Capture the cell that displays the provided text and extract its (X, Y) central coordinate. 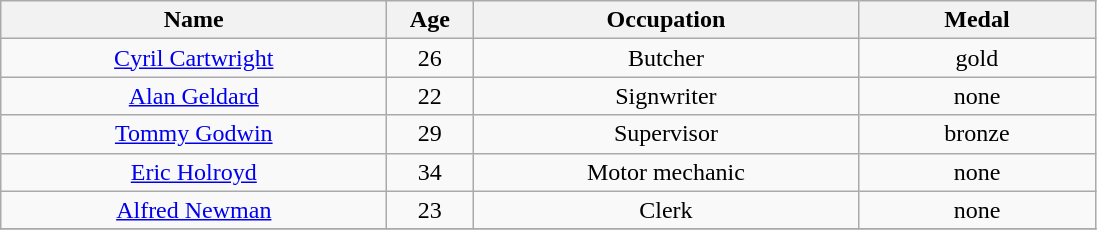
gold (977, 58)
Medal (977, 20)
34 (430, 172)
Age (430, 20)
bronze (977, 134)
Occupation (666, 20)
Signwriter (666, 96)
22 (430, 96)
29 (430, 134)
Name (194, 20)
Tommy Godwin (194, 134)
Cyril Cartwright (194, 58)
Clerk (666, 210)
Eric Holroyd (194, 172)
Alfred Newman (194, 210)
26 (430, 58)
23 (430, 210)
Butcher (666, 58)
Supervisor (666, 134)
Motor mechanic (666, 172)
Alan Geldard (194, 96)
